Search for the cell housing the specified text and yield its [x, y] center coordinate. 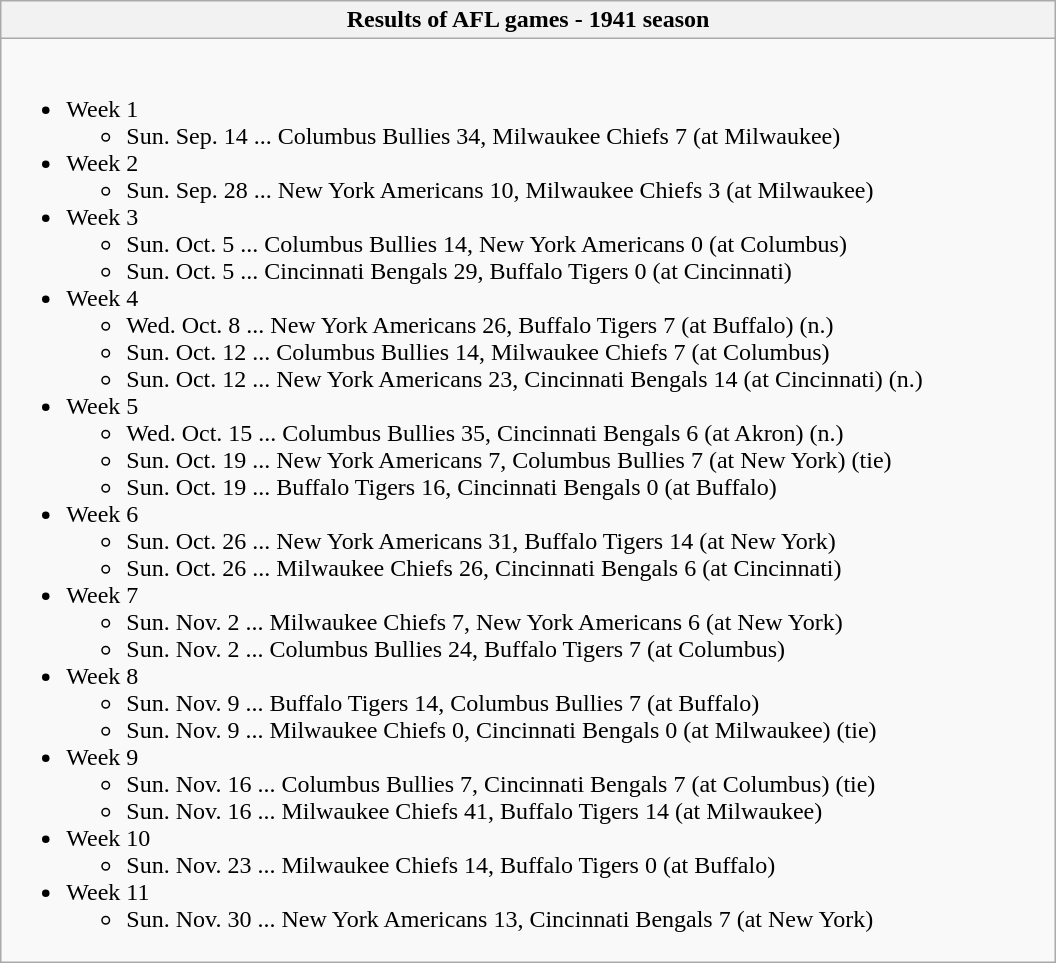
Results of AFL games - 1941 season [528, 20]
